Locate the cell with the specified text and output its [x, y] center coordinate. 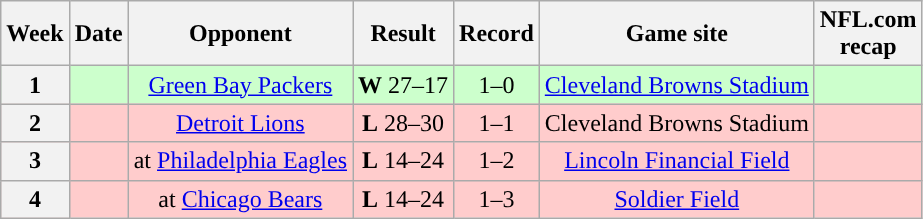
Lincoln Financial Field [676, 161]
Result [404, 34]
Soldier Field [676, 199]
Detroit Lions [240, 123]
Record [497, 34]
Green Bay Packers [240, 85]
L 28–30 [404, 123]
1–1 [497, 123]
1–3 [497, 199]
NFL.comrecap [868, 34]
3 [35, 161]
1–2 [497, 161]
Week [35, 34]
4 [35, 199]
1 [35, 85]
at Chicago Bears [240, 199]
Opponent [240, 34]
at Philadelphia Eagles [240, 161]
Date [98, 34]
W 27–17 [404, 85]
1–0 [497, 85]
Game site [676, 34]
2 [35, 123]
